Provide the [X, Y] coordinate of the cell's center where the given text is located.  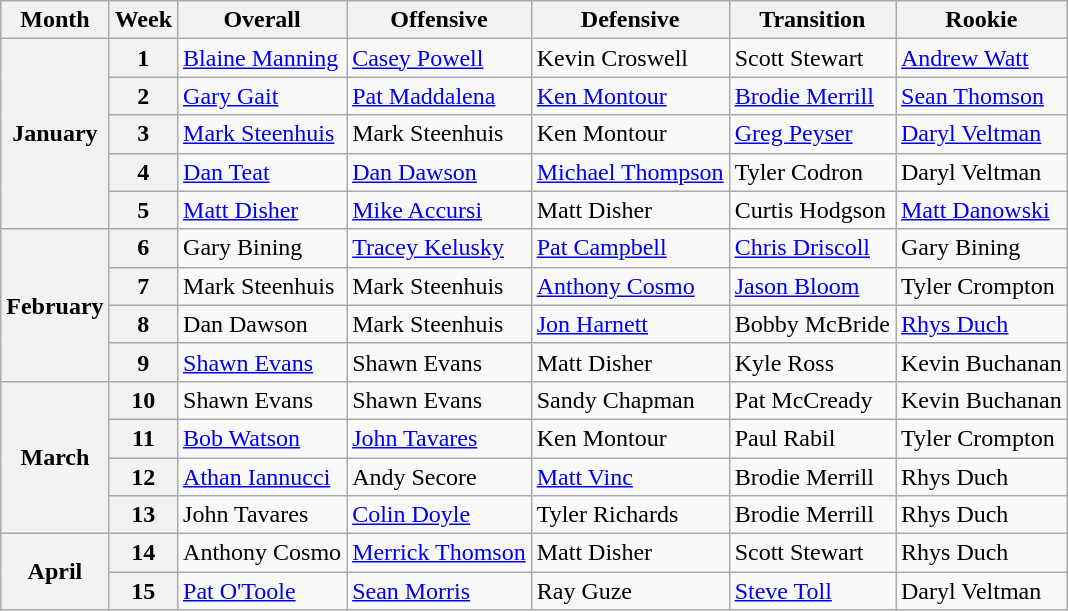
3 [143, 134]
Transition [812, 20]
Month [55, 20]
February [55, 305]
6 [143, 248]
5 [143, 210]
Casey Powell [440, 58]
Greg Peyser [812, 134]
Bobby McBride [812, 324]
Pat Campbell [630, 248]
11 [143, 438]
Tracey Kelusky [440, 248]
Tyler Codron [812, 172]
Overall [262, 20]
Paul Rabil [812, 438]
Sandy Chapman [630, 400]
Pat Maddalena [440, 96]
Dan Teat [262, 172]
Colin Doyle [440, 515]
Andrew Watt [982, 58]
4 [143, 172]
Blaine Manning [262, 58]
Rookie [982, 20]
Bob Watson [262, 438]
Matt Vinc [630, 477]
2 [143, 96]
10 [143, 400]
Gary Gait [262, 96]
Kevin Croswell [630, 58]
Pat O'Toole [262, 591]
January [55, 134]
Mike Accursi [440, 210]
9 [143, 362]
14 [143, 553]
Andy Secore [440, 477]
Sean Thomson [982, 96]
March [55, 457]
Jason Bloom [812, 286]
Kyle Ross [812, 362]
Michael Thompson [630, 172]
Curtis Hodgson [812, 210]
7 [143, 286]
Week [143, 20]
Matt Danowski [982, 210]
Jon Harnett [630, 324]
15 [143, 591]
1 [143, 58]
13 [143, 515]
Tyler Richards [630, 515]
Steve Toll [812, 591]
Sean Morris [440, 591]
Offensive [440, 20]
Defensive [630, 20]
Athan Iannucci [262, 477]
Pat McCready [812, 400]
April [55, 572]
12 [143, 477]
Merrick Thomson [440, 553]
Ray Guze [630, 591]
8 [143, 324]
Chris Driscoll [812, 248]
